Identify which cell holds the provided text, then report its (X, Y) central coordinate. 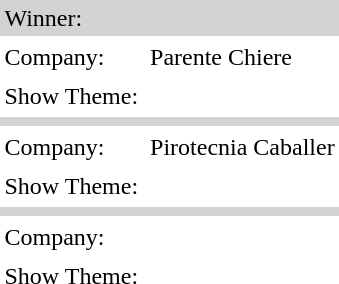
Winner: (170, 18)
